Extract the (x, y) coordinate from the center of the cell holding the provided text.  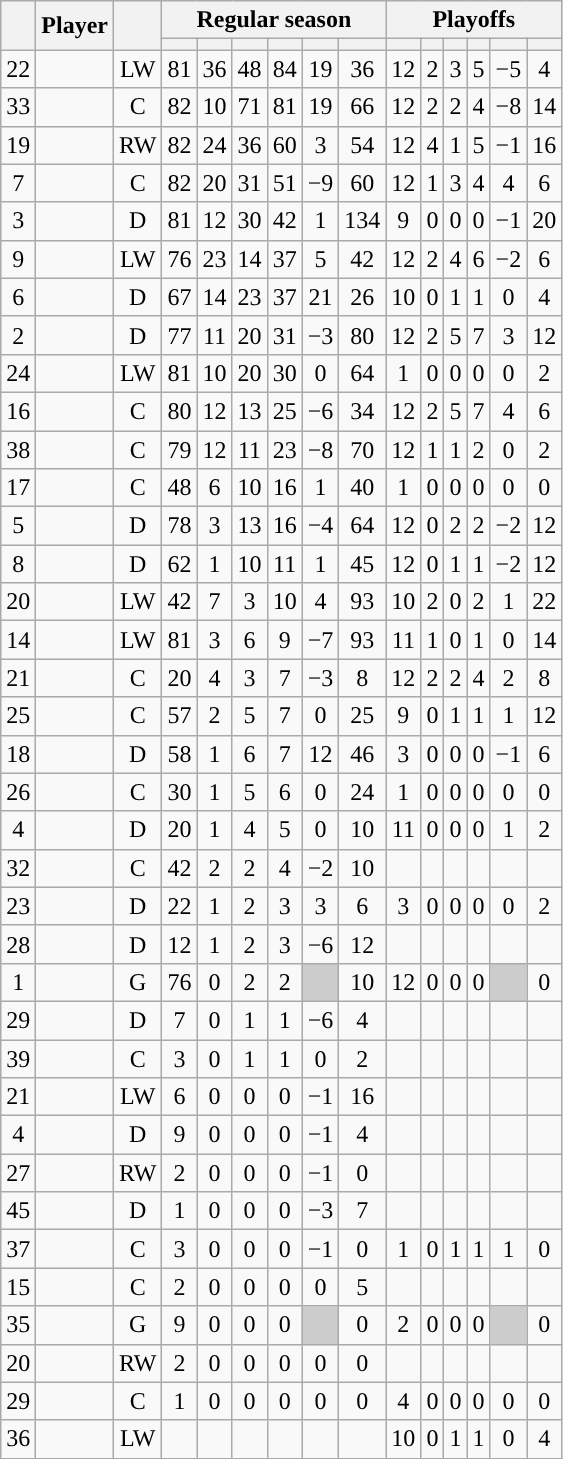
54 (362, 145)
77 (180, 335)
−9 (320, 183)
71 (250, 107)
39 (18, 1059)
84 (284, 69)
27 (18, 1173)
17 (18, 488)
66 (362, 107)
Player (75, 26)
79 (180, 449)
40 (362, 488)
28 (18, 944)
−5 (508, 69)
32 (18, 868)
57 (180, 716)
78 (180, 526)
58 (180, 754)
Regular season (274, 20)
35 (18, 1325)
38 (18, 449)
33 (18, 107)
15 (18, 1287)
62 (180, 564)
67 (180, 297)
Playoffs (474, 20)
34 (362, 411)
−7 (320, 640)
18 (18, 754)
−4 (320, 526)
51 (284, 183)
46 (362, 754)
134 (362, 221)
70 (362, 449)
